Determine the (x, y) coordinate at the center of the cell enclosing the given text.  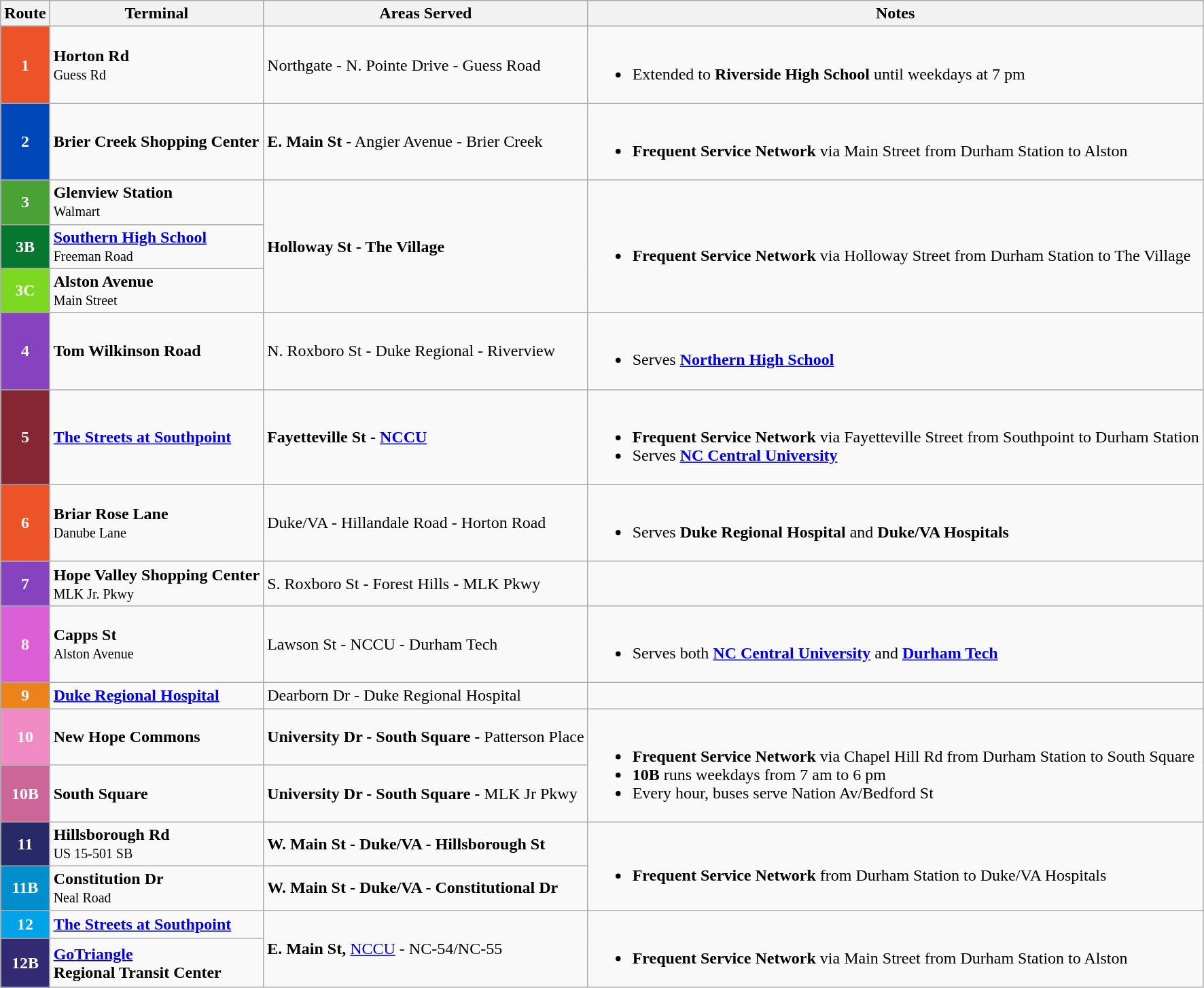
University Dr - South Square - Patterson Place (426, 737)
Frequent Service Network via Fayetteville Street from Southpoint to Durham StationServes NC Central University (896, 437)
11B (25, 889)
Terminal (156, 14)
Alston AvenueMain Street (156, 291)
South Square (156, 794)
8 (25, 644)
N. Roxboro St - Duke Regional - Riverview (426, 351)
2 (25, 141)
9 (25, 695)
Southern High SchoolFreeman Road (156, 246)
3 (25, 202)
12 (25, 925)
12B (25, 962)
Fayetteville St - NCCU (426, 437)
Frequent Service Network via Holloway Street from Durham Station to The Village (896, 246)
Serves Duke Regional Hospital and Duke/VA Hospitals (896, 523)
Holloway St - The Village (426, 246)
University Dr - South Square - MLK Jr Pkwy (426, 794)
3B (25, 246)
Frequent Service Network from Durham Station to Duke/VA Hospitals (896, 866)
Horton RdGuess Rd (156, 65)
New Hope Commons (156, 737)
Notes (896, 14)
Brier Creek Shopping Center (156, 141)
Serves Northern High School (896, 351)
Route (25, 14)
Lawson St - NCCU - Durham Tech (426, 644)
6 (25, 523)
1 (25, 65)
10B (25, 794)
5 (25, 437)
E. Main St, NCCU - NC-54/NC-55 (426, 949)
10 (25, 737)
Extended to Riverside High School until weekdays at 7 pm (896, 65)
Areas Served (426, 14)
Duke/VA - Hillandale Road - Horton Road (426, 523)
Constitution DrNeal Road (156, 889)
Dearborn Dr - Duke Regional Hospital (426, 695)
3C (25, 291)
Hope Valley Shopping CenterMLK Jr. Pkwy (156, 583)
Glenview StationWalmart (156, 202)
Serves both NC Central University and Durham Tech (896, 644)
W. Main St - Duke/VA - Hillsborough St (426, 844)
GoTriangleRegional Transit Center (156, 962)
Tom Wilkinson Road (156, 351)
Northgate - N. Pointe Drive - Guess Road (426, 65)
S. Roxboro St - Forest Hills - MLK Pkwy (426, 583)
11 (25, 844)
7 (25, 583)
E. Main St - Angier Avenue - Brier Creek (426, 141)
Duke Regional Hospital (156, 695)
Capps StAlston Avenue (156, 644)
4 (25, 351)
Hillsborough RdUS 15-501 SB (156, 844)
W. Main St - Duke/VA - Constitutional Dr (426, 889)
Briar Rose LaneDanube Lane (156, 523)
